Detect which cell encompasses the target text, then output its [X, Y] center coordinate. 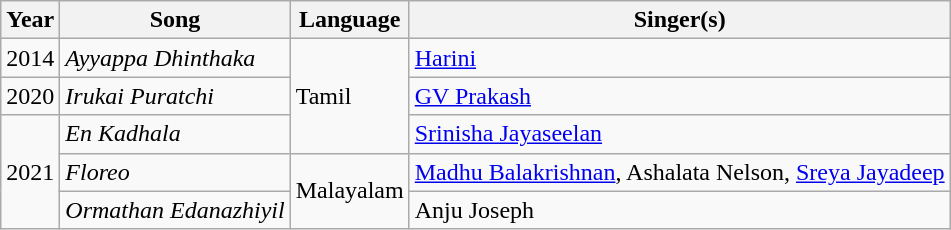
Tamil [350, 96]
Srinisha Jayaseelan [680, 134]
Malayalam [350, 191]
2020 [30, 96]
Harini [680, 58]
Madhu Balakrishnan, Ashalata Nelson, Sreya Jayadeep [680, 172]
Song [175, 20]
Singer(s) [680, 20]
Ormathan Edanazhiyil [175, 210]
Year [30, 20]
2014 [30, 58]
Language [350, 20]
Anju Joseph [680, 210]
GV Prakash [680, 96]
Floreo [175, 172]
2021 [30, 172]
Ayyappa Dhinthaka [175, 58]
Irukai Puratchi [175, 96]
En Kadhala [175, 134]
